Identify which cell holds the provided text, then report its [X, Y] central coordinate. 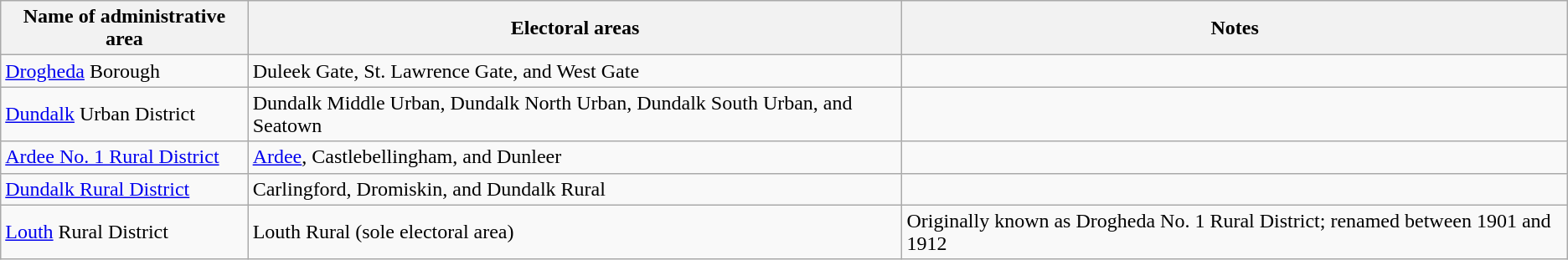
Dundalk Urban District [124, 114]
Originally known as Drogheda No. 1 Rural District; renamed between 1901 and 1912 [1235, 232]
Louth Rural (sole electoral area) [575, 232]
Carlingford, Dromiskin, and Dundalk Rural [575, 189]
Dundalk Rural District [124, 189]
Ardee No. 1 Rural District [124, 157]
Electoral areas [575, 28]
Ardee, Castlebellingham, and Dunleer [575, 157]
Dundalk Middle Urban, Dundalk North Urban, Dundalk South Urban, and Seatown [575, 114]
Drogheda Borough [124, 71]
Louth Rural District [124, 232]
Notes [1235, 28]
Duleek Gate, St. Lawrence Gate, and West Gate [575, 71]
Name of administrative area [124, 28]
